Capture the cell that displays the provided text and extract its (x, y) central coordinate. 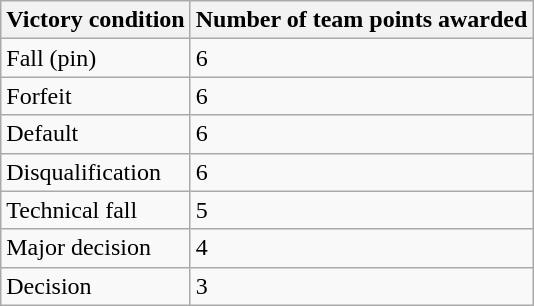
5 (362, 210)
Decision (96, 286)
Major decision (96, 248)
Number of team points awarded (362, 20)
Forfeit (96, 96)
Disqualification (96, 172)
Technical fall (96, 210)
3 (362, 286)
4 (362, 248)
Fall (pin) (96, 58)
Victory condition (96, 20)
Default (96, 134)
